Determine the (x, y) coordinate at the center of the cell enclosing the given text.  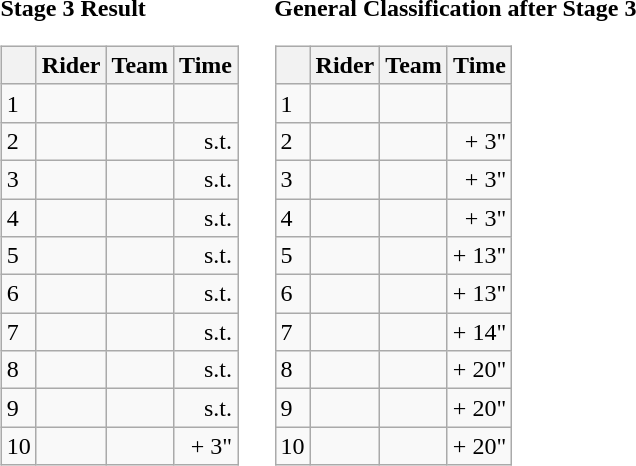
+ 14" (479, 332)
